Capture the cell that displays the provided text and extract its [x, y] central coordinate. 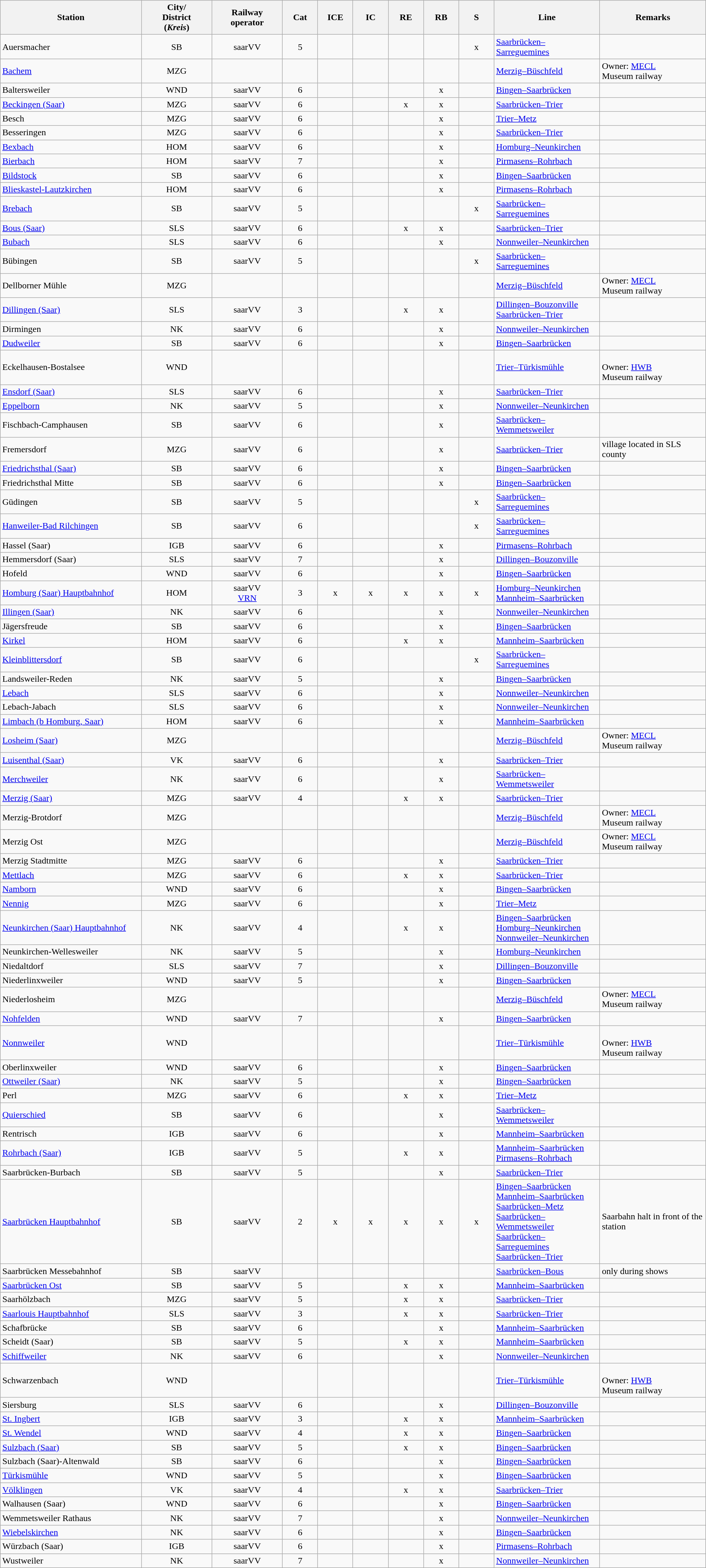
Besch [71, 118]
Wustweiler [71, 1561]
ICE [335, 18]
Besseringen [71, 133]
Friedrichsthal (Saar) [71, 468]
Saarbrücken-Burbach [71, 1172]
Kleinblittersdorf [71, 659]
Mannheim–SaarbrückenPirmasens–Rohrbach [547, 1153]
Wemmetsweiler Rathaus [71, 1518]
Merchweiler [71, 779]
Remarks [653, 18]
Auersmacher [71, 47]
Merzig Ost [71, 842]
Railwayoperator [247, 18]
Cat [300, 18]
Bous (Saar) [71, 228]
Lebach-Jabach [71, 707]
Homburg–NeunkirchenMannheim–Saarbrücken [547, 593]
Bachem [71, 71]
Güdingen [71, 501]
Bierbach [71, 161]
Baltersweiler [71, 90]
Fischbach-Camphausen [71, 425]
Würzbach (Saar) [71, 1546]
Niederlinxweiler [71, 980]
Saarbrücken Hauptbahnhof [71, 1222]
Niedaltdorf [71, 966]
Saarbahn halt in front of the station [653, 1222]
Dillingen (Saar) [71, 310]
Blieskastel-Lautzkirchen [71, 189]
Saarbrücken Messebahnhof [71, 1271]
Luisenthal (Saar) [71, 760]
Rohrbach (Saar) [71, 1153]
Ensdorf (Saar) [71, 392]
Bübingen [71, 262]
Nohfelden [71, 1019]
Neunkirchen (Saar) Hauptbahnhof [71, 928]
Scheidt (Saar) [71, 1342]
saarVVVRN [247, 593]
IC [371, 18]
Bingen–SaarbrückenMannheim–SaarbrückenSaarbrücken–MetzSaarbrücken–WemmetsweilerSaarbrücken–SarregueminesSaarbrücken–Trier [547, 1222]
Bubach [71, 242]
Jägersfreude [71, 626]
Landsweiler-Reden [71, 679]
Saarbrücken Ost [71, 1285]
Siersburg [71, 1404]
Sulzbach (Saar) [71, 1447]
Dudweiler [71, 343]
Perl [71, 1095]
Schafbrücke [71, 1328]
Merzig (Saar) [71, 798]
Niederlosheim [71, 999]
RE [406, 18]
St. Ingbert [71, 1419]
Ottweiler (Saar) [71, 1081]
Schiffweiler [71, 1356]
Völklingen [71, 1490]
Mettlach [71, 875]
Losheim (Saar) [71, 741]
Saarbrücken–Bous [547, 1271]
only during shows [653, 1271]
Lebach [71, 693]
Quierschied [71, 1115]
Line [547, 18]
2 [300, 1222]
S [477, 18]
Oberlinxweiler [71, 1067]
City/District(Kreis) [176, 18]
Hanweiler-Bad Rilchingen [71, 526]
Saarlouis Hauptbahnhof [71, 1314]
Eppelborn [71, 406]
Namborn [71, 889]
Friedrichsthal Mitte [71, 482]
Hofeld [71, 574]
Nonnweiler [71, 1043]
Rentrisch [71, 1134]
Neunkirchen-Wellesweiler [71, 952]
Fremersdorf [71, 449]
Dellborner Mühle [71, 285]
Sulzbach (Saar)-Altenwald [71, 1461]
Walhausen (Saar) [71, 1504]
Hassel (Saar) [71, 545]
Station [71, 18]
Eckelhausen-Bostalsee [71, 367]
Beckingen (Saar) [71, 104]
Merzig Stadtmitte [71, 861]
village located in SLS county [653, 449]
Dillingen–BouzonvilleSaarbrücken–Trier [547, 310]
Saarhölzbach [71, 1299]
Hemmersdorf (Saar) [71, 560]
Kirkel [71, 640]
St. Wendel [71, 1433]
Brebach [71, 209]
Illingen (Saar) [71, 612]
Limbach (b Homburg, Saar) [71, 721]
RB [441, 18]
Dirmingen [71, 329]
Türkismühle [71, 1476]
Homburg (Saar) Hauptbahnhof [71, 593]
Bildstock [71, 175]
Wiebelskirchen [71, 1532]
Bingen–SaarbrückenHomburg–NeunkirchenNonnweiler–Neunkirchen [547, 928]
Bexbach [71, 147]
Merzig-Brotdorf [71, 817]
Nennig [71, 903]
Schwarzenbach [71, 1380]
